Detect which cell encompasses the target text, then output its (X, Y) center coordinate. 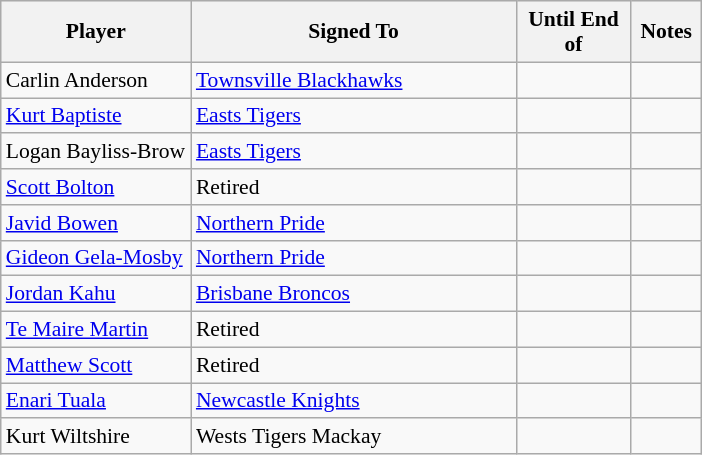
Player (96, 32)
Wests Tigers Mackay (354, 437)
Logan Bayliss-Brow (96, 152)
Signed To (354, 32)
Gideon Gela-Mosby (96, 258)
Townsville Blackhawks (354, 80)
Kurt Baptiste (96, 116)
Brisbane Broncos (354, 294)
Scott Bolton (96, 187)
Until End of (574, 32)
Enari Tuala (96, 401)
Carlin Anderson (96, 80)
Javid Bowen (96, 223)
Notes (666, 32)
Jordan Kahu (96, 294)
Matthew Scott (96, 365)
Newcastle Knights (354, 401)
Te Maire Martin (96, 330)
Kurt Wiltshire (96, 437)
